Capture the cell that displays the provided text and extract its (X, Y) central coordinate. 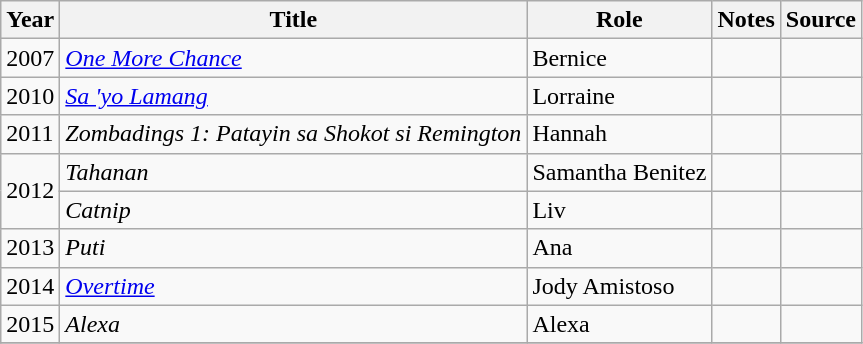
Bernice (620, 58)
2015 (30, 324)
2010 (30, 96)
Source (820, 20)
Title (294, 20)
Hannah (620, 134)
2007 (30, 58)
Catnip (294, 210)
Jody Amistoso (620, 286)
2012 (30, 191)
Puti (294, 248)
2011 (30, 134)
Notes (746, 20)
2014 (30, 286)
One More Chance (294, 58)
Tahanan (294, 172)
Zombadings 1: Patayin sa Shokot si Remington (294, 134)
Sa 'yo Lamang (294, 96)
Samantha Benitez (620, 172)
Year (30, 20)
Lorraine (620, 96)
Role (620, 20)
Ana (620, 248)
Liv (620, 210)
Overtime (294, 286)
2013 (30, 248)
